Extract the [X, Y] coordinate from the center of the cell holding the provided text.  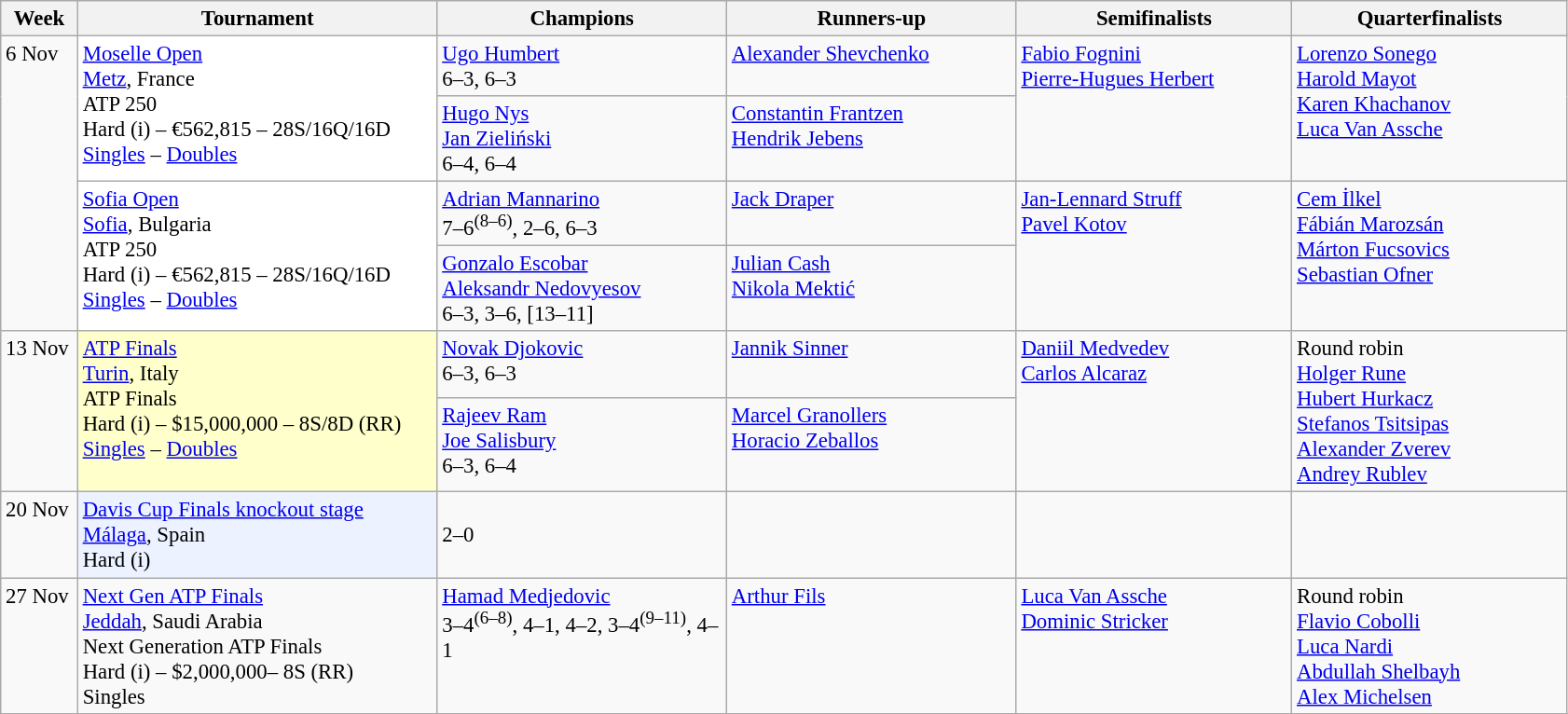
Luca Van Assche Dominic Stricker [1154, 646]
Novak Djokovic 6–3, 6–3 [582, 365]
Moselle OpenMetz, FranceATP 250 Hard (i) – €562,815 – 28S/16Q/16D Singles – Doubles [257, 109]
Cem İlkel Fábián Marozsán Márton Fucsovics Sebastian Ofner [1430, 257]
Jack Draper [873, 214]
Jan-Lennard Struff Pavel Kotov [1154, 257]
Week [39, 19]
Runners-up [873, 19]
Davis Cup Finals knockout stage Málaga, Spain Hard (i) [257, 535]
Champions [582, 19]
Constantin Frantzen Hendrik Jebens [873, 139]
ATP Finals Turin, Italy ATP Finals Hard (i) – $15,000,000 – 8S/8D (RR) Singles – Doubles [257, 412]
Round robin Holger Rune Hubert Hurkacz Stefanos Tsitsipas Alexander Zverev Andrey Rublev [1430, 412]
Round robin Flavio Cobolli Luca Nardi Abdullah Shelbayh Alex Michelsen [1430, 646]
13 Nov [39, 412]
20 Nov [39, 535]
2–0 [582, 535]
Hamad Medjedovic 3–4(6–8), 4–1, 4–2, 3–4(9–11), 4–1 [582, 646]
Adrian Mannarino 7–6(8–6), 2–6, 6–3 [582, 214]
Sofia OpenSofia, BulgariaATP 250 Hard (i) – €562,815 – 28S/16Q/16D Singles – Doubles [257, 257]
Jannik Sinner [873, 365]
Ugo Humbert 6–3, 6–3 [582, 67]
Tournament [257, 19]
Marcel Granollers Horacio Zeballos [873, 446]
Semifinalists [1154, 19]
Julian Cash Nikola Mektić [873, 289]
Next Gen ATP Finals Jeddah, Saudi Arabia Next Generation ATP Finals Hard (i) – $2,000,000– 8S (RR) Singles [257, 646]
27 Nov [39, 646]
Hugo Nys Jan Zieliński 6–4, 6–4 [582, 139]
Fabio Fognini Pierre-Hugues Herbert [1154, 109]
Alexander Shevchenko [873, 67]
Rajeev Ram Joe Salisbury 6–3, 6–4 [582, 446]
Daniil Medvedev Carlos Alcaraz [1154, 412]
Gonzalo Escobar Aleksandr Nedovyesov 6–3, 3–6, [13–11] [582, 289]
Quarterfinalists [1430, 19]
6 Nov [39, 185]
Arthur Fils [873, 646]
Lorenzo Sonego Harold Mayot Karen Khachanov Luca Van Assche [1430, 109]
